From the cell containing the given text, extract its center point as (X, Y) coordinate. 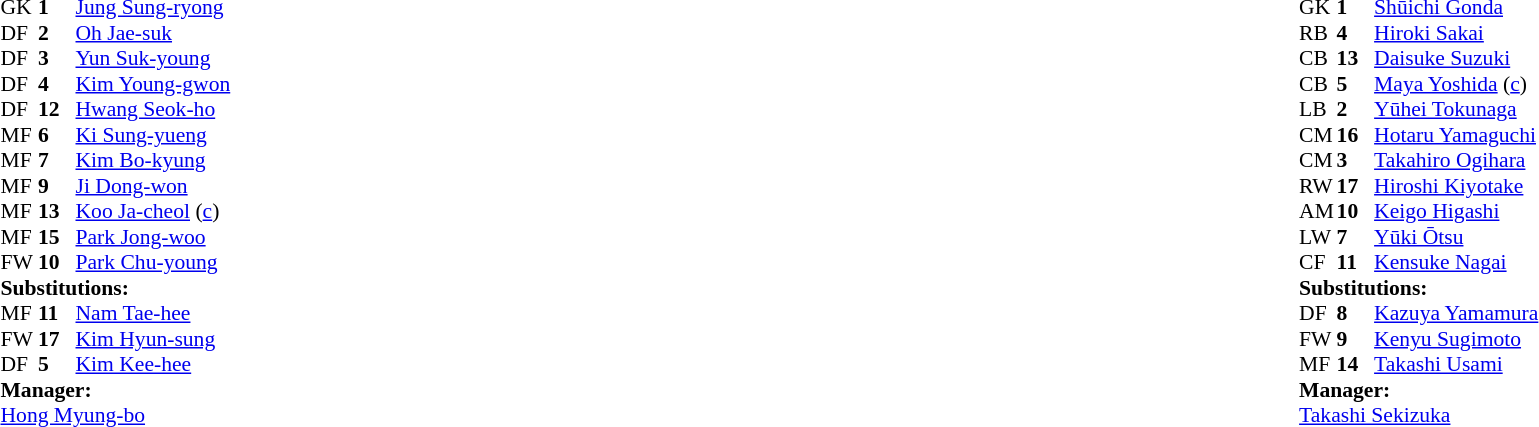
Hiroki Sakai (1456, 33)
14 (1356, 365)
Kim Young-gwon (154, 84)
Hotaru Yamaguchi (1456, 135)
Yūhei Tokunaga (1456, 109)
Hiroshi Kiyotake (1456, 186)
CF (1318, 263)
Takashi Usami (1456, 365)
Kazuya Yamamura (1456, 313)
Oh Jae-suk (154, 33)
Kim Kee-hee (154, 365)
Keigo Higashi (1456, 211)
Park Jong-woo (154, 237)
Yūki Ōtsu (1456, 237)
Kenyu Sugimoto (1456, 339)
Yun Suk-young (154, 59)
Kensuke Nagai (1456, 263)
8 (1356, 313)
Takahiro Ogihara (1456, 161)
6 (57, 135)
16 (1356, 135)
LB (1318, 109)
12 (57, 109)
Koo Ja-cheol (c) (154, 211)
Maya Yoshida (c) (1456, 84)
Hwang Seok-ho (154, 109)
RB (1318, 33)
LW (1318, 237)
Kim Hyun-sung (154, 339)
Park Chu-young (154, 263)
Ki Sung-yueng (154, 135)
RW (1318, 186)
Ji Dong-won (154, 186)
Nam Tae-hee (154, 313)
Kim Bo-kyung (154, 161)
15 (57, 237)
AM (1318, 211)
Daisuke Suzuki (1456, 59)
